Determine the [x, y] coordinate at the center of the cell enclosing the given text.  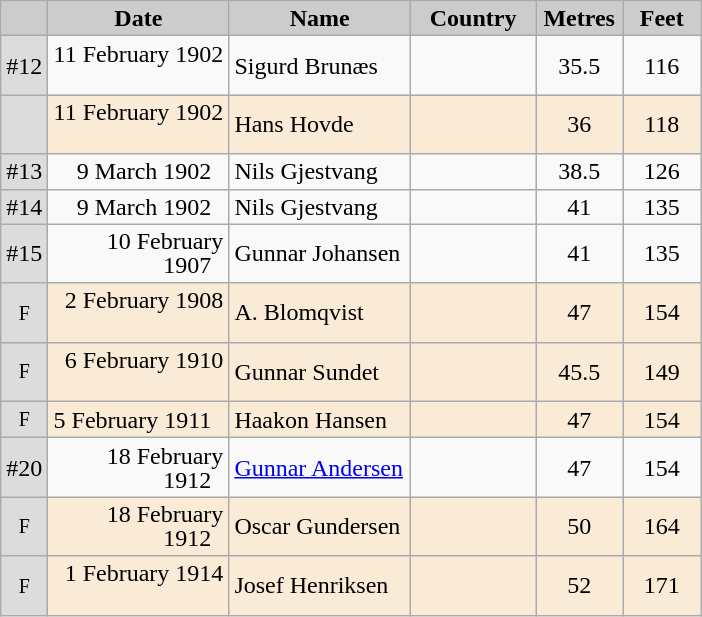
45.5 [580, 372]
149 [662, 372]
#13 [24, 172]
35.5 [580, 66]
50 [580, 526]
1 February 1914 [138, 586]
Gunnar Johansen [320, 254]
116 [662, 66]
10 February 1907 [138, 254]
5 February 1911 [138, 420]
38.5 [580, 172]
6 February 1910 [138, 372]
2 February 1908 [138, 312]
A. Blomqvist [320, 312]
164 [662, 526]
Gunnar Andersen [320, 468]
Metres [580, 18]
#15 [24, 254]
#12 [24, 66]
Oscar Gundersen [320, 526]
Josef Henriksen [320, 586]
#14 [24, 206]
Feet [662, 18]
Haakon Hansen [320, 420]
Date [138, 18]
Sigurd Brunæs [320, 66]
Name [320, 18]
36 [580, 124]
#20 [24, 468]
118 [662, 124]
Hans Hovde [320, 124]
171 [662, 586]
126 [662, 172]
Country [472, 18]
52 [580, 586]
Gunnar Sundet [320, 372]
